From the cell containing the given text, extract its center point as (X, Y) coordinate. 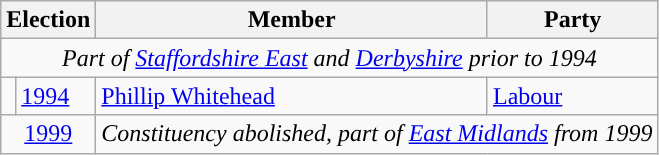
Labour (572, 96)
Constituency abolished, part of East Midlands from 1999 (377, 134)
1999 (48, 134)
1994 (56, 96)
Phillip Whitehead (292, 96)
Part of Staffordshire East and Derbyshire prior to 1994 (330, 58)
Member (292, 20)
Election (48, 20)
Party (572, 20)
